Locate the cell with the specified text and output its [x, y] center coordinate. 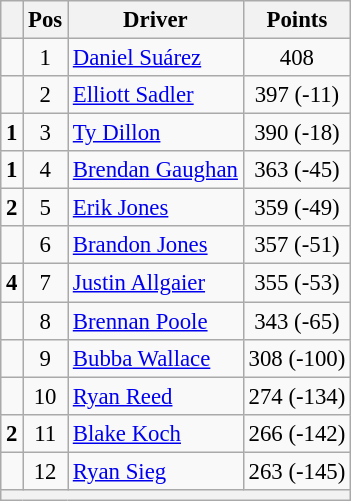
Erik Jones [156, 208]
6 [46, 245]
Points [296, 20]
Pos [46, 20]
357 (-51) [296, 245]
308 (-100) [296, 358]
Elliott Sadler [156, 95]
3 [46, 133]
355 (-53) [296, 283]
363 (-45) [296, 170]
12 [46, 471]
10 [46, 396]
Ryan Sieg [156, 471]
Blake Koch [156, 433]
266 (-142) [296, 433]
Brandon Jones [156, 245]
5 [46, 208]
397 (-11) [296, 95]
Driver [156, 20]
Bubba Wallace [156, 358]
Daniel Suárez [156, 58]
Justin Allgaier [156, 283]
343 (-65) [296, 321]
Ty Dillon [156, 133]
263 (-145) [296, 471]
359 (-49) [296, 208]
Brendan Gaughan [156, 170]
7 [46, 283]
Brennan Poole [156, 321]
8 [46, 321]
9 [46, 358]
408 [296, 58]
Ryan Reed [156, 396]
11 [46, 433]
390 (-18) [296, 133]
274 (-134) [296, 396]
